Locate the cell with the specified text and output its [x, y] center coordinate. 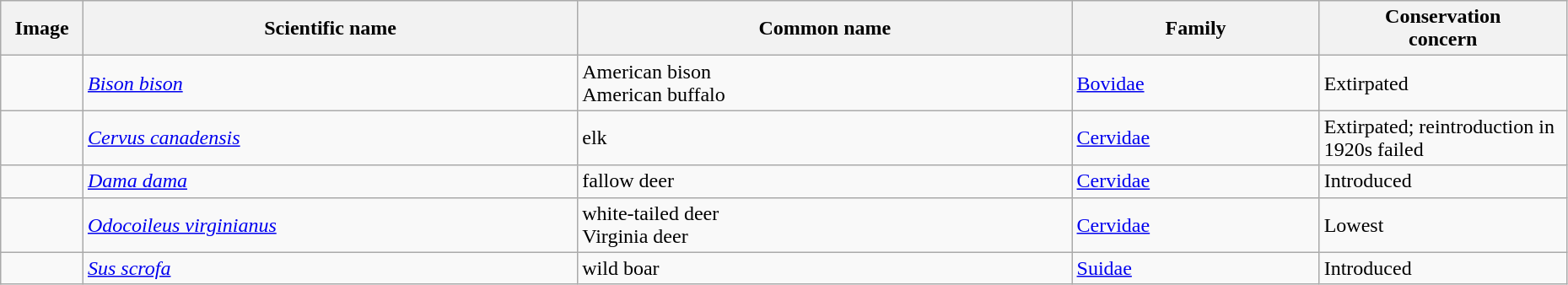
Sus scrofa [330, 268]
Conservationconcern [1442, 29]
Cervus canadensis [330, 138]
Suidae [1196, 268]
elk [825, 138]
Scientific name [330, 29]
Lowest [1442, 224]
white-tailed deerVirginia deer [825, 224]
Image [42, 29]
American bisonAmerican buffalo [825, 83]
wild boar [825, 268]
Bison bison [330, 83]
Extirpated; reintroduction in 1920s failed [1442, 138]
Extirpated [1442, 83]
Odocoileus virginianus [330, 224]
Common name [825, 29]
Bovidae [1196, 83]
Dama dama [330, 181]
Family [1196, 29]
fallow deer [825, 181]
